Identify which cell holds the provided text, then report its (x, y) central coordinate. 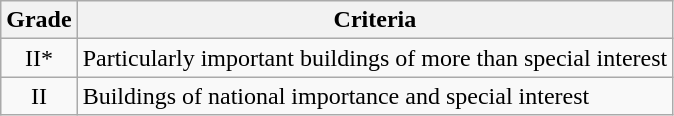
Particularly important buildings of more than special interest (375, 58)
II* (39, 58)
Criteria (375, 20)
Buildings of national importance and special interest (375, 96)
II (39, 96)
Grade (39, 20)
